Detect which cell encompasses the target text, then output its [X, Y] center coordinate. 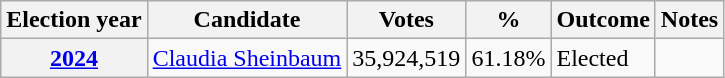
2024 [74, 58]
Claudia Sheinbaum [247, 58]
Election year [74, 20]
Notes [689, 20]
Votes [406, 20]
Candidate [247, 20]
35,924,519 [406, 58]
% [508, 20]
61.18% [508, 58]
Outcome [603, 20]
Elected [603, 58]
